Detect which cell encompasses the target text, then output its (x, y) center coordinate. 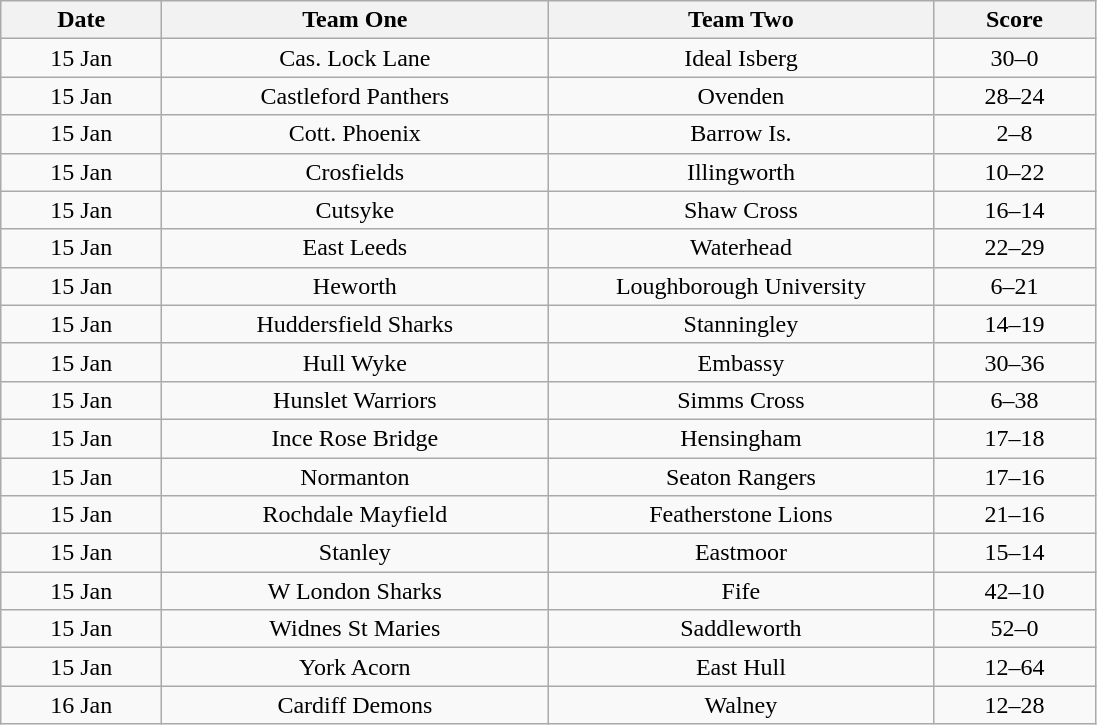
28–24 (1014, 96)
Shaw Cross (741, 210)
6–21 (1014, 286)
Team One (355, 20)
Rochdale Mayfield (355, 515)
30–36 (1014, 362)
Walney (741, 705)
Loughborough University (741, 286)
Ovenden (741, 96)
17–16 (1014, 477)
Seaton Rangers (741, 477)
42–10 (1014, 591)
6–38 (1014, 400)
Saddleworth (741, 629)
14–19 (1014, 324)
York Acorn (355, 667)
Huddersfield Sharks (355, 324)
Ince Rose Bridge (355, 438)
Stanningley (741, 324)
17–18 (1014, 438)
10–22 (1014, 172)
Score (1014, 20)
W London Sharks (355, 591)
Hensingham (741, 438)
Stanley (355, 553)
Heworth (355, 286)
21–16 (1014, 515)
22–29 (1014, 248)
Cas. Lock Lane (355, 58)
East Hull (741, 667)
Cardiff Demons (355, 705)
Crosfields (355, 172)
Embassy (741, 362)
16–14 (1014, 210)
Featherstone Lions (741, 515)
Widnes St Maries (355, 629)
2–8 (1014, 134)
Normanton (355, 477)
Cott. Phoenix (355, 134)
52–0 (1014, 629)
Waterhead (741, 248)
Hunslet Warriors (355, 400)
Eastmoor (741, 553)
Fife (741, 591)
Team Two (741, 20)
16 Jan (82, 705)
Date (82, 20)
12–28 (1014, 705)
East Leeds (355, 248)
Barrow Is. (741, 134)
Ideal Isberg (741, 58)
15–14 (1014, 553)
12–64 (1014, 667)
Cutsyke (355, 210)
Illingworth (741, 172)
Simms Cross (741, 400)
Castleford Panthers (355, 96)
Hull Wyke (355, 362)
30–0 (1014, 58)
